Extract the [x, y] coordinate from the center of the cell holding the provided text.  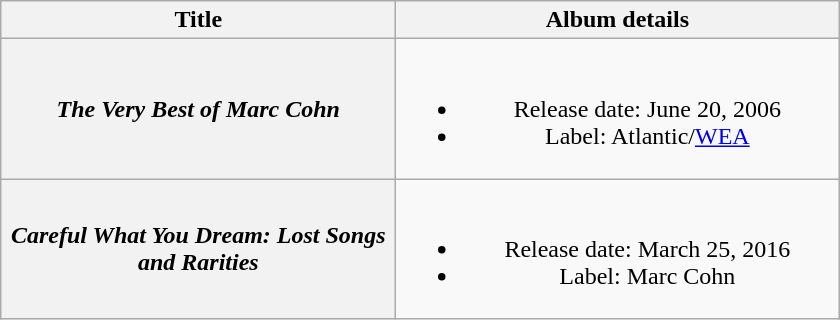
Release date: March 25, 2016Label: Marc Cohn [618, 249]
Album details [618, 20]
The Very Best of Marc Cohn [198, 109]
Release date: June 20, 2006Label: Atlantic/WEA [618, 109]
Title [198, 20]
Careful What You Dream: Lost Songs and Rarities [198, 249]
